Output the [X, Y] coordinate of the center of the cell containing the given text.  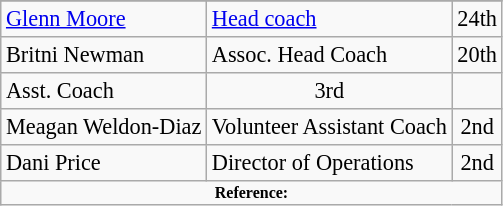
3rd [330, 90]
Head coach [330, 19]
Director of Operations [330, 162]
Glenn Moore [104, 19]
24th [477, 19]
Britni Newman [104, 55]
Dani Price [104, 162]
Assoc. Head Coach [330, 55]
20th [477, 55]
Reference: [252, 192]
Volunteer Assistant Coach [330, 126]
Meagan Weldon-Diaz [104, 126]
Asst. Coach [104, 90]
